Provide the [x, y] coordinate of the cell's center where the given text is located.  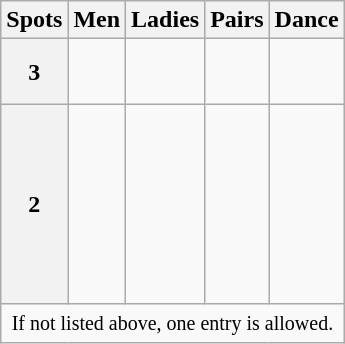
Spots [34, 20]
If not listed above, one entry is allowed. [172, 323]
3 [34, 72]
2 [34, 204]
Dance [306, 20]
Pairs [237, 20]
Men [97, 20]
Ladies [166, 20]
